Locate the cell with the specified text and output its [x, y] center coordinate. 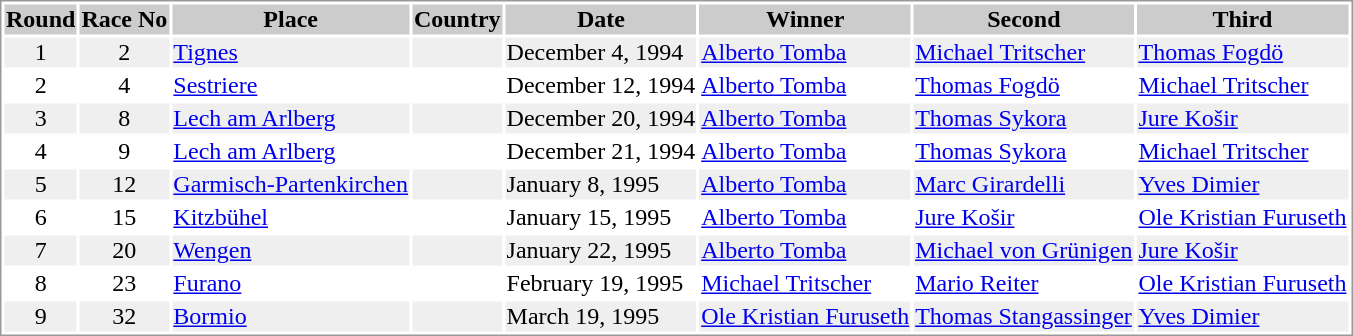
March 19, 1995 [601, 317]
Tignes [291, 53]
5 [40, 185]
Sestriere [291, 85]
Michael von Grünigen [1024, 251]
Thomas Stangassinger [1024, 317]
Wengen [291, 251]
Second [1024, 19]
December 12, 1994 [601, 85]
Race No [124, 19]
Mario Reiter [1024, 283]
7 [40, 251]
Winner [806, 19]
Date [601, 19]
January 22, 1995 [601, 251]
6 [40, 217]
Country [457, 19]
3 [40, 119]
20 [124, 251]
Garmisch-Partenkirchen [291, 185]
12 [124, 185]
Marc Girardelli [1024, 185]
15 [124, 217]
Furano [291, 283]
1 [40, 53]
January 15, 1995 [601, 217]
32 [124, 317]
23 [124, 283]
Bormio [291, 317]
December 21, 1994 [601, 151]
Kitzbühel [291, 217]
Place [291, 19]
Third [1242, 19]
January 8, 1995 [601, 185]
Round [40, 19]
December 4, 1994 [601, 53]
February 19, 1995 [601, 283]
December 20, 1994 [601, 119]
